Find where the given text appears and provide that cell's center as [x, y] coordinate. 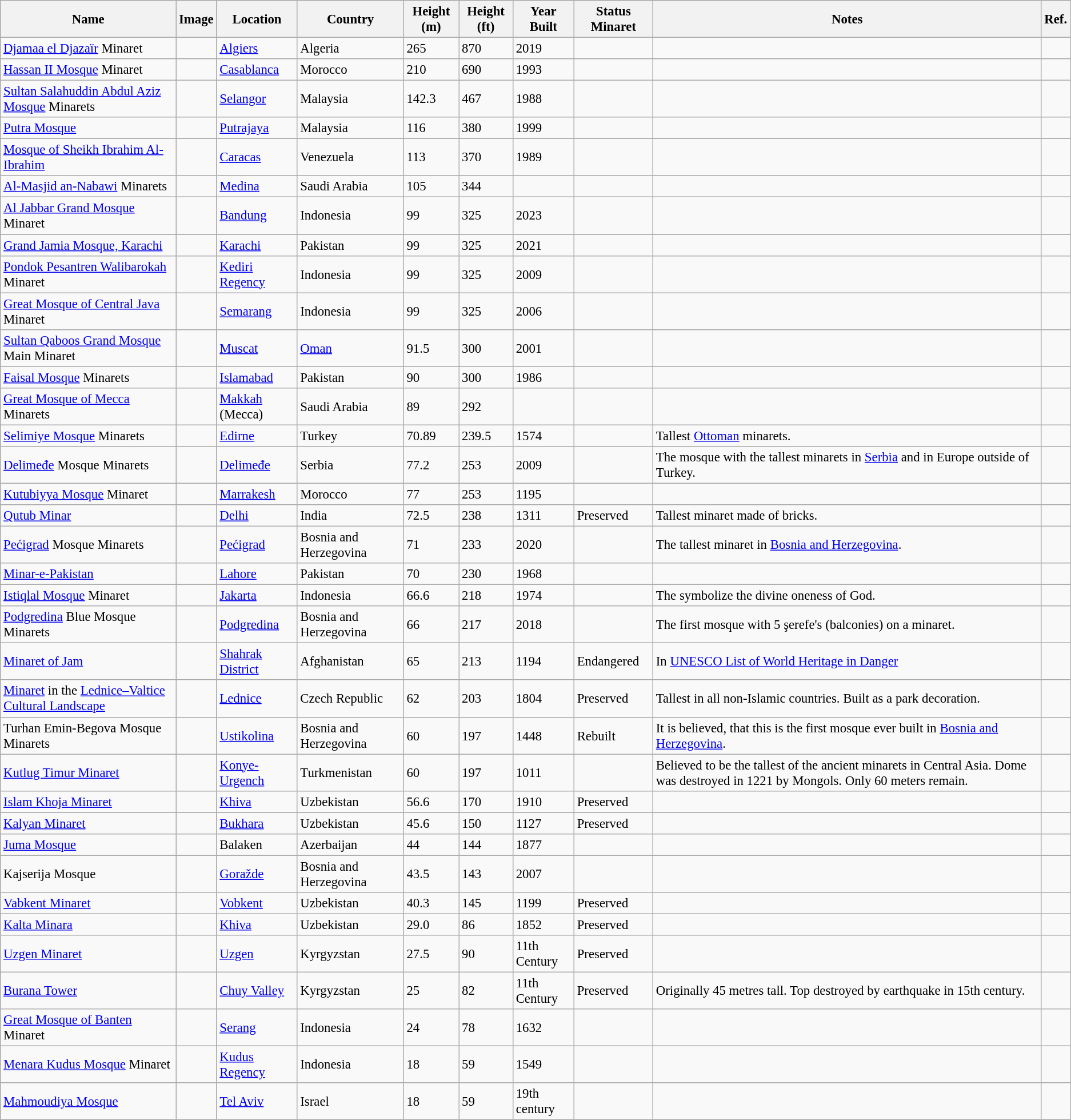
Notes [847, 19]
Kudus Regency [257, 1065]
Hassan II Mosque Minaret [88, 70]
Israel [350, 1101]
Kalyan Minaret [88, 823]
Kediri Regency [257, 274]
91.5 [431, 348]
Bandung [257, 216]
217 [486, 624]
Selimiye Mosque Minarets [88, 436]
Location [257, 19]
Azerbaijan [350, 845]
77 [431, 494]
2019 [543, 49]
Status Minaret [613, 19]
86 [486, 924]
344 [486, 187]
89 [431, 407]
2001 [543, 348]
1993 [543, 70]
Caracas [257, 158]
Algiers [257, 49]
Great Mosque of Central Java Minaret [88, 311]
1988 [543, 99]
Al-Masjid an-Nabawi Minarets [88, 187]
Jakarta [257, 596]
Shahrak District [257, 662]
Delimeđe [257, 465]
Muscat [257, 348]
239.5 [486, 436]
Originally 45 metres tall. Top destroyed by earthquake in 15th century. [847, 991]
Uzgen Minaret [88, 954]
113 [431, 158]
Juma Mosque [88, 845]
Minar-e-Pakistan [88, 574]
116 [431, 128]
45.6 [431, 823]
2006 [543, 311]
1195 [543, 494]
Edirne [257, 436]
105 [431, 187]
144 [486, 845]
40.3 [431, 903]
1804 [543, 699]
Great Mosque of Banten Minaret [88, 1028]
Bukhara [257, 823]
19th century [543, 1101]
The first mosque with 5 şerefe's (balconies) on a minaret. [847, 624]
690 [486, 70]
77.2 [431, 465]
Putrajaya [257, 128]
65 [431, 662]
Oman [350, 348]
210 [431, 70]
Podgredina [257, 624]
Marrakesh [257, 494]
Vobkent [257, 903]
44 [431, 845]
Tallest in all non-Islamic countries. Built as a park decoration. [847, 699]
71 [431, 545]
1986 [543, 377]
Venezuela [350, 158]
The mosque with the tallest minarets in Serbia and in Europe outside of Turkey. [847, 465]
2018 [543, 624]
70.89 [431, 436]
27.5 [431, 954]
2023 [543, 216]
Pećigrad [257, 545]
Name [88, 19]
Afghanistan [350, 662]
170 [486, 802]
Sultan Qaboos Grand Mosque Main Minaret [88, 348]
145 [486, 903]
Delhi [257, 516]
1549 [543, 1065]
Selangor [257, 99]
218 [486, 596]
467 [486, 99]
Putra Mosque [88, 128]
1974 [543, 596]
Mosque of Sheikh Ibrahim Al-Ibrahim [88, 158]
70 [431, 574]
Sultan Salahuddin Abdul Aziz Mosque Minarets [88, 99]
Menara Kudus Mosque Minaret [88, 1065]
1989 [543, 158]
Islam Khoja Minaret [88, 802]
1448 [543, 735]
1311 [543, 516]
The tallest minaret in Bosnia and Herzegovina. [847, 545]
In UNESCO List of World Heritage in Danger [847, 662]
1910 [543, 802]
142.3 [431, 99]
78 [486, 1028]
213 [486, 662]
56.6 [431, 802]
150 [486, 823]
1852 [543, 924]
Islamabad [257, 377]
1011 [543, 773]
143 [486, 874]
Medina [257, 187]
Karachi [257, 245]
265 [431, 49]
Qutub Minar [88, 516]
24 [431, 1028]
Podgredina Blue Mosque Minarets [88, 624]
1877 [543, 845]
Endangered [613, 662]
1632 [543, 1028]
Lahore [257, 574]
1968 [543, 574]
Uzgen [257, 954]
29.0 [431, 924]
380 [486, 128]
Pećigrad Mosque Minarets [88, 545]
Al Jabbar Grand Mosque Minaret [88, 216]
Goražde [257, 874]
The symbolize the divine oneness of God. [847, 596]
Minaret in the Lednice–Valtice Cultural Landscape [88, 699]
Mahmoudiya Mosque [88, 1101]
Tallest minaret made of bricks. [847, 516]
Istiqlal Mosque Minaret [88, 596]
Pondok Pesantren Walibarokah Minaret [88, 274]
238 [486, 516]
It is believed, that this is the first mosque ever built in Bosnia and Herzegovina. [847, 735]
62 [431, 699]
2021 [543, 245]
Year Built [543, 19]
233 [486, 545]
Lednice [257, 699]
203 [486, 699]
Djamaa el Djazaïr Minaret [88, 49]
Grand Jamia Mosque, Karachi [88, 245]
Algeria [350, 49]
1127 [543, 823]
43.5 [431, 874]
Kutubiyya Mosque Minaret [88, 494]
72.5 [431, 516]
1999 [543, 128]
Semarang [257, 311]
Delimeđe Mosque Minarets [88, 465]
Tel Aviv [257, 1101]
2007 [543, 874]
66.6 [431, 596]
Serbia [350, 465]
370 [486, 158]
Image [197, 19]
Casablanca [257, 70]
Height (m) [431, 19]
Believed to be the tallest of the ancient minarets in Central Asia. Dome was destroyed in 1221 by Mongols. Only 60 meters remain. [847, 773]
Kalta Minara [88, 924]
Tallest Ottoman minarets. [847, 436]
Balaken [257, 845]
Vabkent Minaret [88, 903]
292 [486, 407]
Burana Tower [88, 991]
1194 [543, 662]
2020 [543, 545]
Ustikolina [257, 735]
Minaret of Jam [88, 662]
Serang [257, 1028]
Height (ft) [486, 19]
Faisal Mosque Minarets [88, 377]
Turkey [350, 436]
Chuy Valley [257, 991]
870 [486, 49]
Country [350, 19]
Kutlug Timur Minaret [88, 773]
India [350, 516]
Czech Republic [350, 699]
Makkah (Mecca) [257, 407]
1574 [543, 436]
Turhan Emin-Begova Mosque Minarets [88, 735]
Ref. [1056, 19]
66 [431, 624]
Kajserija Mosque [88, 874]
1199 [543, 903]
25 [431, 991]
82 [486, 991]
Konye-Urgench [257, 773]
Rebuilt [613, 735]
230 [486, 574]
Great Mosque of Mecca Minarets [88, 407]
Turkmenistan [350, 773]
